Detect which cell encompasses the target text, then output its [x, y] center coordinate. 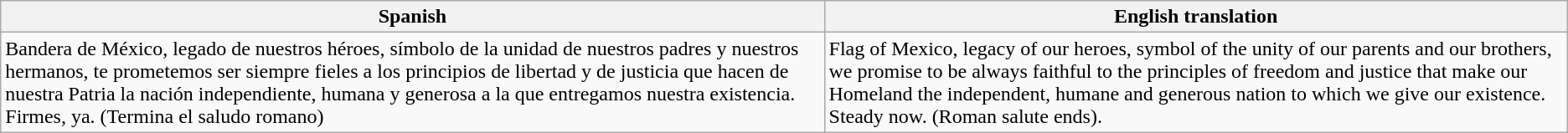
Spanish [412, 17]
English translation [1196, 17]
